Provide the [x, y] coordinate of the cell's center where the given text is located.  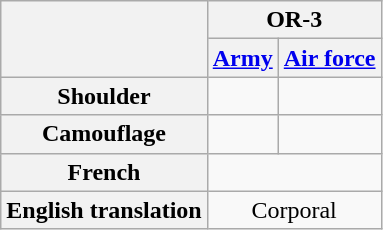
OR-3 [294, 20]
English translation [104, 210]
Shoulder [104, 96]
Camouflage [104, 134]
Army [242, 58]
Air force [330, 58]
Corporal [294, 210]
French [104, 172]
